Identify which cell holds the provided text, then report its [x, y] central coordinate. 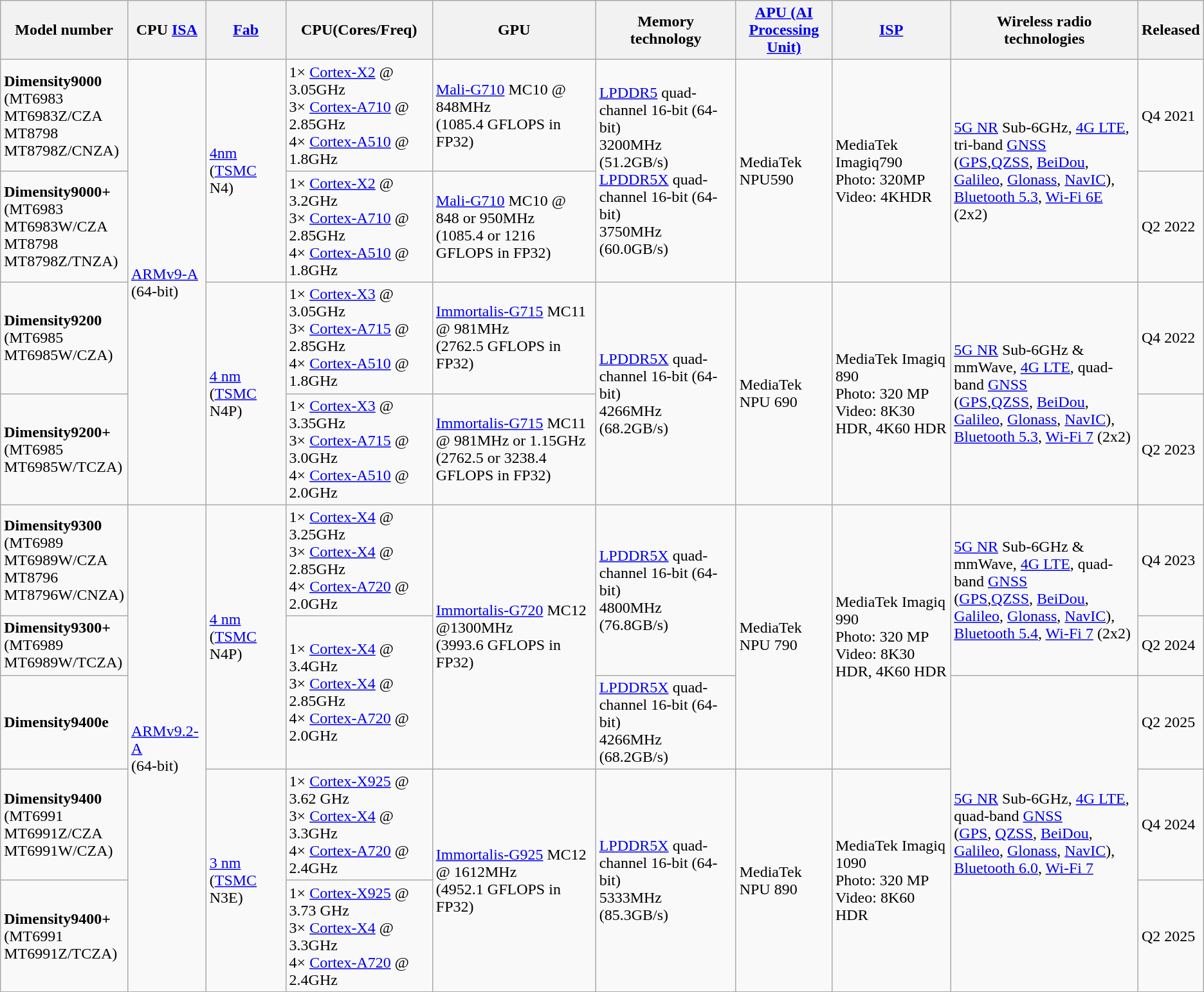
MediaTek NPU 690 [783, 393]
LPDDR5X quad-channel 16-bit (64-bit)4800MHz (76.8GB/s) [666, 590]
1× Cortex-X4 @ 3.25GHz3× Cortex-X4 @ 2.85GHz4× Cortex-A720 @ 2.0GHz [359, 561]
3 nm (TSMC N3E) [246, 880]
Q4 2021 [1171, 116]
Wireless radio technologies [1044, 30]
Dimensity9400(MT6991 MT6991Z/CZA MT6991W/CZA) [64, 824]
1× Cortex-X2 @ 3.2GHz3× Cortex-A710 @ 2.85GHz4× Cortex-A510 @ 1.8GHz [359, 226]
ARMv9.2-A(64-bit) [167, 748]
Memory technology [666, 30]
Q4 2022 [1171, 338]
ISP [891, 30]
CPU ISA [167, 30]
LPDDR5 quad-channel 16-bit (64-bit)3200MHz (51.2GB/s)LPDDR5X quad-channel 16-bit (64-bit)3750MHz (60.0GB/s) [666, 171]
Q2 2022 [1171, 226]
1× Cortex-X2 @ 3.05GHz3× Cortex-A710 @ 2.85GHz4× Cortex-A510 @ 1.8GHz [359, 116]
Immortalis-G925 MC12 @ 1612MHz(4952.1 GFLOPS in FP32) [514, 880]
1× Cortex-X3 @ 3.05GHz3× Cortex-A715 @ 2.85GHz4× Cortex-A510 @ 1.8GHz [359, 338]
1× Cortex-X4 @ 3.4GHz3× Cortex-X4 @ 2.85GHz4× Cortex-A720 @ 2.0GHz [359, 692]
MediaTek Imagiq 990Photo: 320 MPVideo: 8K30 HDR, 4K60 HDR [891, 636]
1× Cortex-X3 @ 3.35GHz3× Cortex-A715 @ 3.0GHz4× Cortex-A510 @ 2.0GHz [359, 449]
Q4 2023 [1171, 561]
Dimensity9000+(MT6983 MT6983W/CZA MT8798 MT8798Z/TNZA) [64, 226]
Q2 2024 [1171, 645]
Dimensity9200+(MT6985 MT6985W/TCZA) [64, 449]
Mali-G710 MC10 @ 848MHz(1085.4 GFLOPS in FP32) [514, 116]
Released [1171, 30]
Q2 2023 [1171, 449]
Dimensity9300+(MT6989 MT6989W/TCZA) [64, 645]
Dimensity9000(MT6983 MT6983Z/CZA MT8798 MT8798Z/CNZA) [64, 116]
MediaTek NPU590 [783, 171]
Dimensity9300(MT6989 MT6989W/CZA MT8796 MT8796W/CNZA) [64, 561]
4nm (TSMC N4) [246, 171]
Fab [246, 30]
Q4 2024 [1171, 824]
CPU(Cores/Freq) [359, 30]
5G NR Sub-6GHz, 4G LTE, tri-band GNSS(GPS,QZSS, BeiDou, Galileo, Glonass, NavIC), Bluetooth 5.3, Wi-Fi 6E (2x2) [1044, 171]
MediaTek NPU 790 [783, 636]
1× Cortex-X925 @ 3.73 GHz3× Cortex-X4 @ 3.3GHz4× Cortex-A720 @ 2.4GHz [359, 936]
Dimensity9400e [64, 722]
Immortalis-G720 MC12 @1300MHz(3993.6 GFLOPS in FP32) [514, 636]
Immortalis-G715 MC11 @ 981MHz(2762.5 GFLOPS in FP32) [514, 338]
Dimensity9200(MT6985 MT6985W/CZA) [64, 338]
5G NR Sub-6GHz & mmWave, 4G LTE, quad-band GNSS(GPS,QZSS, BeiDou, Galileo, Glonass, NavIC), Bluetooth 5.3, Wi-Fi 7 (2x2) [1044, 393]
APU (AI Processing Unit) [783, 30]
MediaTek Imagiq 1090Photo: 320 MPVideo: 8K60 HDR [891, 880]
Immortalis-G715 MC11 @ 981MHz or 1.15GHz(2762.5 or 3238.4 GFLOPS in FP32) [514, 449]
ARMv9-A(64-bit) [167, 282]
GPU [514, 30]
MediaTek NPU 890 [783, 880]
MediaTek Imagiq 890Photo: 320 MPVideo: 8K30 HDR, 4K60 HDR [891, 393]
MediaTek Imagiq790Photo: 320MPVideo: 4KHDR [891, 171]
Model number [64, 30]
Mali-G710 MC10 @ 848 or 950MHz(1085.4 or 1216 GFLOPS in FP32) [514, 226]
Dimensity9400+(MT6991MT6991Z/TCZA) [64, 936]
5G NR Sub-6GHz, 4G LTE, quad-band GNSS(GPS, QZSS, BeiDou, Galileo, Glonass, NavIC), Bluetooth 6.0, Wi-Fi 7 [1044, 833]
5G NR Sub-6GHz & mmWave, 4G LTE, quad-band GNSS(GPS,QZSS, BeiDou, Galileo, Glonass, NavIC), Bluetooth 5.4, Wi-Fi 7 (2x2) [1044, 590]
1× Cortex-X925 @ 3.62 GHz3× Cortex-X4 @ 3.3GHz4× Cortex-A720 @ 2.4GHz [359, 824]
LPDDR5X quad-channel 16-bit (64-bit)5333MHz (85.3GB/s) [666, 880]
